For the text-containing cell, return its midpoint in (X, Y) coordinate format. 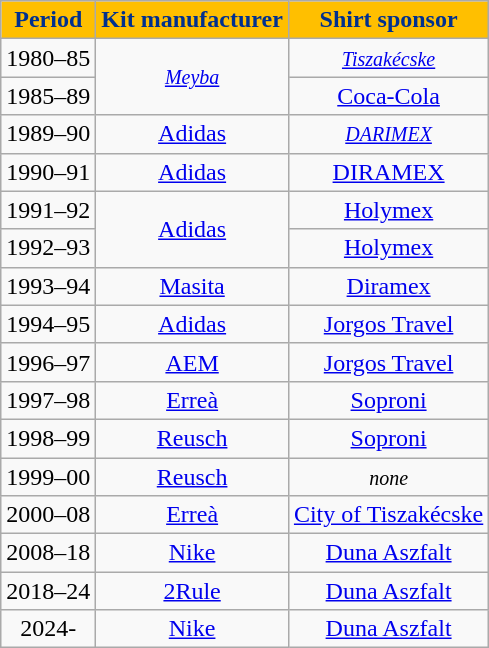
2018–24 (48, 591)
1989–90 (48, 134)
Tiszakécske (388, 58)
2000–08 (48, 515)
1992–93 (48, 248)
DIRAMEX (388, 172)
Meyba (192, 77)
none (388, 477)
Coca-Cola (388, 96)
1999–00 (48, 477)
1994–95 (48, 324)
Shirt sponsor (388, 20)
Period (48, 20)
1990–91 (48, 172)
Diramex (388, 286)
1980–85 (48, 58)
1991–92 (48, 210)
1997–98 (48, 400)
2Rule (192, 591)
Kit manufacturer (192, 20)
AEM (192, 362)
1993–94 (48, 286)
1998–99 (48, 438)
City of Tiszakécske (388, 515)
DARIMEX (388, 134)
1985–89 (48, 96)
1996–97 (48, 362)
2024- (48, 629)
2008–18 (48, 553)
Masita (192, 286)
